Search for the cell housing the specified text and yield its [x, y] center coordinate. 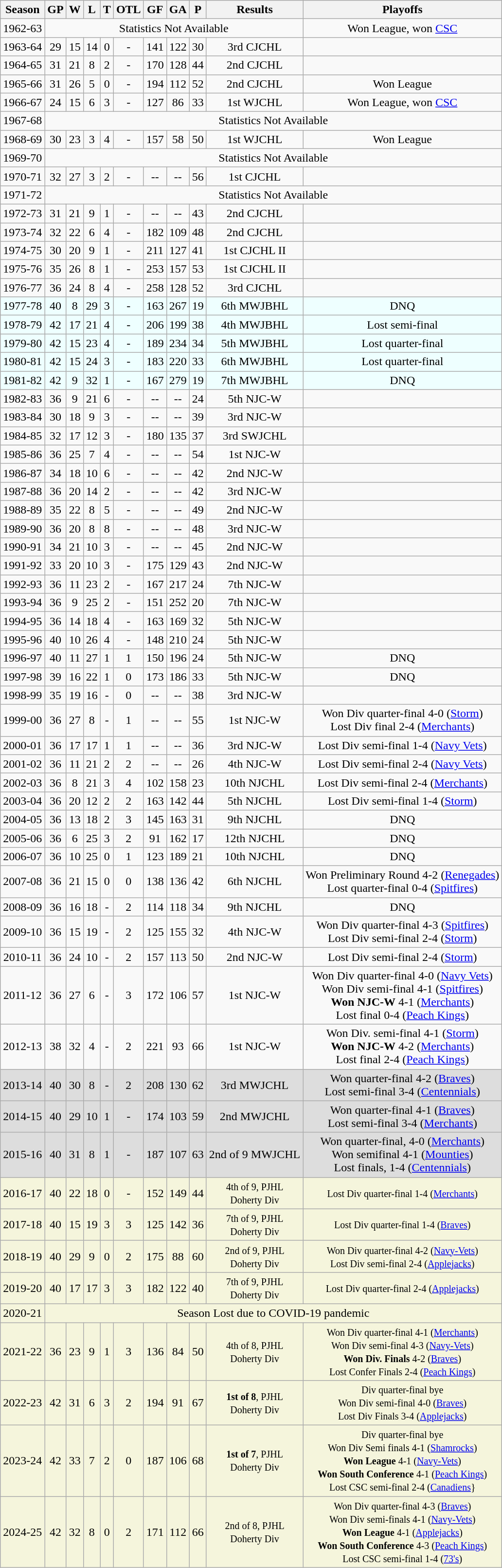
1999-00 [22, 720]
2nd MWJCHL [254, 1117]
118 [178, 907]
1992-93 [22, 584]
1994-95 [22, 621]
267 [178, 306]
1975-76 [22, 269]
1963-64 [22, 47]
221 [155, 1047]
1969-70 [22, 158]
1997-98 [22, 677]
1976-77 [22, 288]
86 [178, 102]
1967-68 [22, 121]
1989-90 [22, 528]
1965-66 [22, 84]
1st CJCHL [254, 176]
1st of 7, PJHLDoherty Div [254, 1461]
2006-07 [22, 857]
172 [155, 995]
158 [178, 782]
93 [178, 1047]
T [107, 10]
1972-73 [22, 213]
Won Div quarter-final 4-0 (Navy Vets)Won Div semi-final 4-1 (Spitfires)Won NJC-W 4-1 (Merchants)Lost final 0-4 (Peach Kings) [403, 995]
2010-11 [22, 957]
2017-18 [22, 1225]
Lost Div semi-final 1-4 (Navy Vets) [403, 745]
2005-06 [22, 838]
171 [155, 1532]
170 [155, 65]
1982-83 [22, 399]
130 [178, 1085]
114 [155, 907]
151 [155, 603]
1991-92 [22, 566]
186 [178, 677]
2009-10 [22, 932]
2007-08 [22, 882]
63 [197, 1155]
2020-21 [22, 1313]
1964-65 [22, 65]
Season [22, 10]
199 [178, 325]
155 [178, 932]
1973-74 [22, 232]
148 [155, 640]
Results [254, 10]
Lost Div quarter-final 1-4 (Merchants) [403, 1193]
GA [178, 10]
211 [155, 251]
Won Div quarter-final 4-0 (Storm)Lost Div final 2-4 (Merchants) [403, 720]
45 [197, 547]
2022-23 [22, 1403]
279 [178, 380]
210 [178, 640]
1981-82 [22, 380]
149 [178, 1193]
Lost Div semi-final 2-4 (Merchants) [403, 782]
2014-15 [22, 1117]
1988-89 [22, 510]
1987-88 [22, 491]
37 [197, 436]
Won Div. semi-final 4-1 (Storm)Won NJC-W 4-2 (Merchants)Lost final 2-4 (Peach Kings) [403, 1047]
Won quarter-final 4-1 (Braves) Lost semi-final 3-4 (Merchants) [403, 1117]
258 [155, 288]
129 [178, 566]
Won Div quarter-final 4-2 (Navy-Vets)Lost Div semi-final 2-4 (Applejacks) [403, 1256]
1968-69 [22, 139]
145 [155, 819]
208 [155, 1085]
GP [55, 10]
1966-67 [22, 102]
2016-17 [22, 1193]
2013-14 [22, 1085]
13 [75, 819]
2004-05 [22, 819]
Season Lost due to COVID-19 pandemic [273, 1313]
1990-91 [22, 547]
4th MWJBHL [254, 325]
1996-97 [22, 658]
234 [178, 343]
220 [178, 362]
2012-13 [22, 1047]
174 [155, 1117]
102 [155, 782]
2023-24 [22, 1461]
183 [155, 362]
1974-75 [22, 251]
Lost Div semi-final 2-4 (Storm) [403, 957]
7th MWJBHL [254, 380]
P [197, 10]
58 [178, 139]
141 [155, 47]
Won quarter-final, 4-0 (Merchants)Won semifinal 4-1 (Mounties)Lost finals, 1-4 (Centennials) [403, 1155]
5th NJCHL [254, 801]
Lost Div semi-final 2-4 (Navy Vets) [403, 764]
252 [178, 603]
Won quarter-final 4-2 (Braves) Lost semi-final 3-4 (Centennials) [403, 1085]
135 [178, 436]
1984-85 [22, 436]
180 [155, 436]
2003-04 [22, 801]
1983-84 [22, 417]
67 [197, 1403]
2018-19 [22, 1256]
Lost Div quarter-final 2-4 (Applejacks) [403, 1288]
2015-16 [22, 1155]
GF [155, 10]
L [91, 10]
49 [197, 510]
2nd of 8, PJHLDoherty Div [254, 1532]
123 [155, 857]
1979-80 [22, 343]
169 [178, 621]
2nd of 9, PJHLDoherty Div [254, 1256]
2nd of 9 MWJCHL [254, 1155]
1985-86 [22, 454]
Won Div quarter-final 4-1 (Merchants)Won Div semi-final 4-3 (Navy-Vets)Won Div. Finals 4-2 (Braves)Lost Confer Finals 2-4 (Peach Kings) [403, 1351]
12th NJCHL [254, 838]
2008-09 [22, 907]
113 [178, 957]
1998-99 [22, 695]
2002-03 [22, 782]
55 [197, 720]
4th of 9, PJHLDoherty Div [254, 1193]
109 [178, 232]
2024-25 [22, 1532]
88 [178, 1256]
56 [197, 176]
Lost semi-final [403, 325]
Lost Div semi-final 1-4 (Storm) [403, 801]
1962-63 [22, 28]
W [75, 10]
5th MWJBHL [254, 343]
253 [155, 269]
57 [197, 995]
2021-22 [22, 1351]
1980-81 [22, 362]
Div quarter-final byeWon Div semi-final 4-0 (Braves)Lost Div Finals 3-4 (Applejacks) [403, 1403]
3rd SWJCHL [254, 436]
Lost Div quarter-final 1-4 (Braves) [403, 1225]
1st of 8, PJHLDoherty Div [254, 1403]
84 [178, 1351]
2019-20 [22, 1288]
1995-96 [22, 640]
68 [197, 1461]
Playoffs [403, 10]
150 [155, 658]
54 [197, 454]
Won Preliminary Round 4-2 (Renegades)Lost quarter-final 0-4 (Spitfires) [403, 882]
1993-94 [22, 603]
59 [197, 1117]
6th NJCHL [254, 882]
2011-12 [22, 995]
62 [197, 1085]
1970-71 [22, 176]
152 [155, 1193]
217 [178, 584]
OTL [128, 10]
1978-79 [22, 325]
107 [178, 1155]
1971-72 [22, 195]
138 [155, 882]
60 [197, 1256]
3rd MWJCHL [254, 1085]
162 [178, 838]
1986-87 [22, 473]
4th of 8, PJHLDoherty Div [254, 1351]
41 [197, 251]
53 [197, 269]
1977-78 [22, 306]
196 [178, 658]
103 [178, 1117]
Won Div quarter-final 4-3 (Spitfires)Lost Div semi-final 2-4 (Storm) [403, 932]
2000-01 [22, 745]
206 [155, 325]
2001-02 [22, 764]
173 [155, 677]
